Output the [X, Y] coordinate of the center of the cell containing the given text.  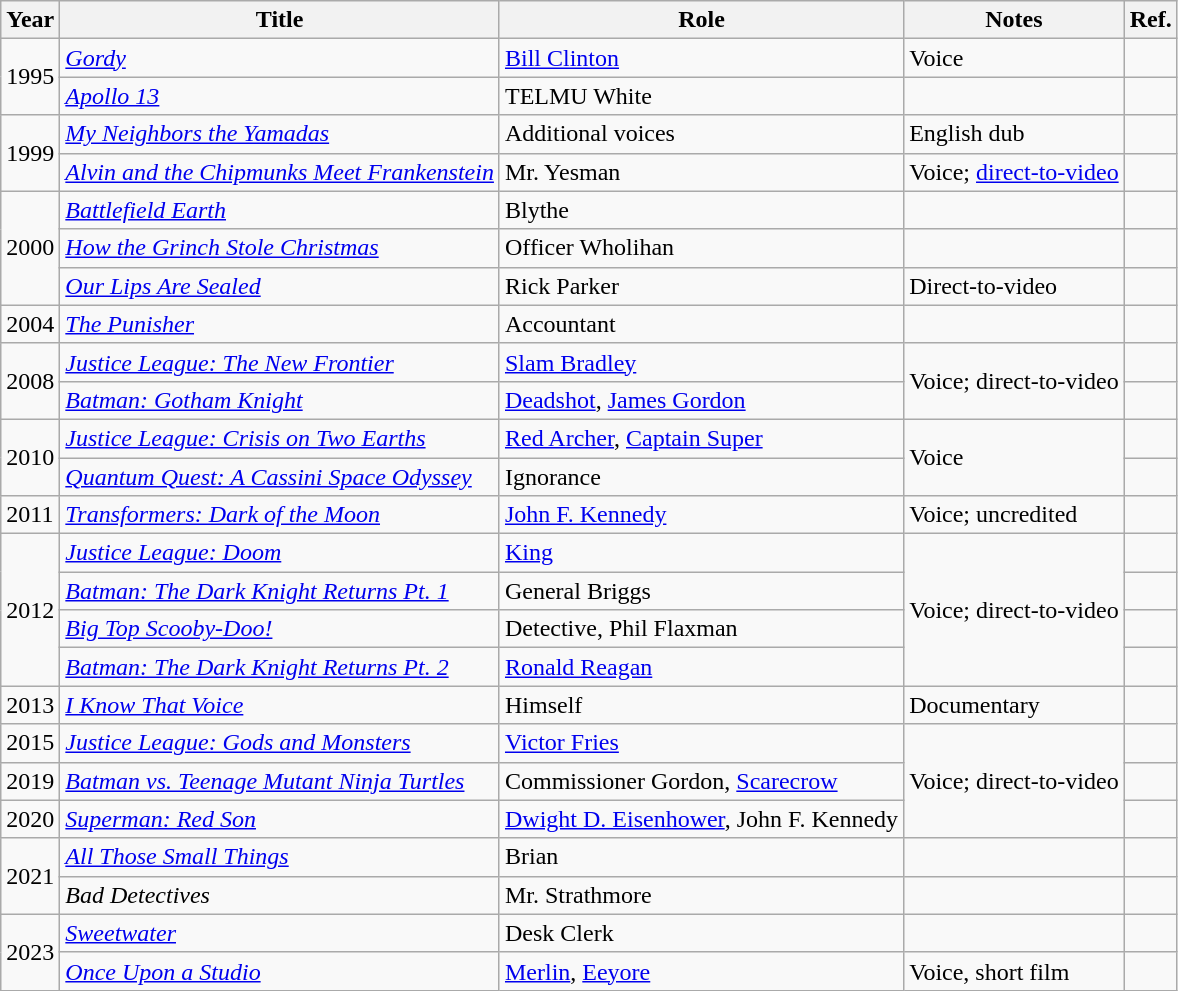
Batman: The Dark Knight Returns Pt. 2 [280, 667]
Role [701, 20]
Voice; uncredited [1014, 515]
Transformers: Dark of the Moon [280, 515]
2020 [30, 819]
2004 [30, 324]
Sweetwater [280, 933]
Deadshot, James Gordon [701, 400]
John F. Kennedy [701, 515]
Title [280, 20]
Justice League: Gods and Monsters [280, 743]
Battlefield Earth [280, 210]
Year [30, 20]
Red Archer, Captain Super [701, 438]
Voice, short film [1014, 971]
Officer Wholihan [701, 248]
Slam Bradley [701, 362]
Desk Clerk [701, 933]
Accountant [701, 324]
TELMU White [701, 96]
The Punisher [280, 324]
Justice League: Crisis on Two Earths [280, 438]
Batman: The Dark Knight Returns Pt. 1 [280, 591]
2015 [30, 743]
Justice League: The New Frontier [280, 362]
2021 [30, 876]
Big Top Scooby-Doo! [280, 629]
Once Upon a Studio [280, 971]
1999 [30, 153]
1995 [30, 77]
2019 [30, 781]
Apollo 13 [280, 96]
General Briggs [701, 591]
2011 [30, 515]
2008 [30, 381]
2010 [30, 457]
King [701, 553]
Notes [1014, 20]
Ignorance [701, 477]
Commissioner Gordon, Scarecrow [701, 781]
English dub [1014, 134]
Ref. [1150, 20]
Merlin, Eeyore [701, 971]
My Neighbors the Yamadas [280, 134]
Quantum Quest: A Cassini Space Odyssey [280, 477]
Bill Clinton [701, 58]
2012 [30, 610]
Direct-to-video [1014, 286]
Himself [701, 705]
Bad Detectives [280, 895]
Rick Parker [701, 286]
2013 [30, 705]
Detective, Phil Flaxman [701, 629]
Ronald Reagan [701, 667]
Additional voices [701, 134]
Blythe [701, 210]
Dwight D. Eisenhower, John F. Kennedy [701, 819]
Mr. Strathmore [701, 895]
Our Lips Are Sealed [280, 286]
Gordy [280, 58]
Batman vs. Teenage Mutant Ninja Turtles [280, 781]
All Those Small Things [280, 857]
How the Grinch Stole Christmas [280, 248]
Victor Fries [701, 743]
Superman: Red Son [280, 819]
Justice League: Doom [280, 553]
Alvin and the Chipmunks Meet Frankenstein [280, 172]
Mr. Yesman [701, 172]
2000 [30, 248]
2023 [30, 952]
Documentary [1014, 705]
Brian [701, 857]
I Know That Voice [280, 705]
Batman: Gotham Knight [280, 400]
